Provide the (x, y) coordinate of the cell's center where the given text is located.  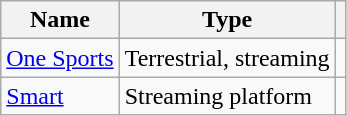
Type (227, 20)
Terrestrial, streaming (227, 58)
One Sports (60, 58)
Name (60, 20)
Smart (60, 96)
Streaming platform (227, 96)
